For the text-containing cell, return its midpoint in (x, y) coordinate format. 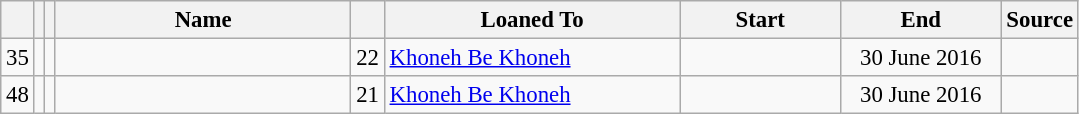
Name (203, 20)
Loaned To (532, 20)
Start (760, 20)
End (920, 20)
21 (368, 95)
48 (18, 95)
Source (1040, 20)
35 (18, 58)
22 (368, 58)
